Find where the given text appears and provide that cell's center as [x, y] coordinate. 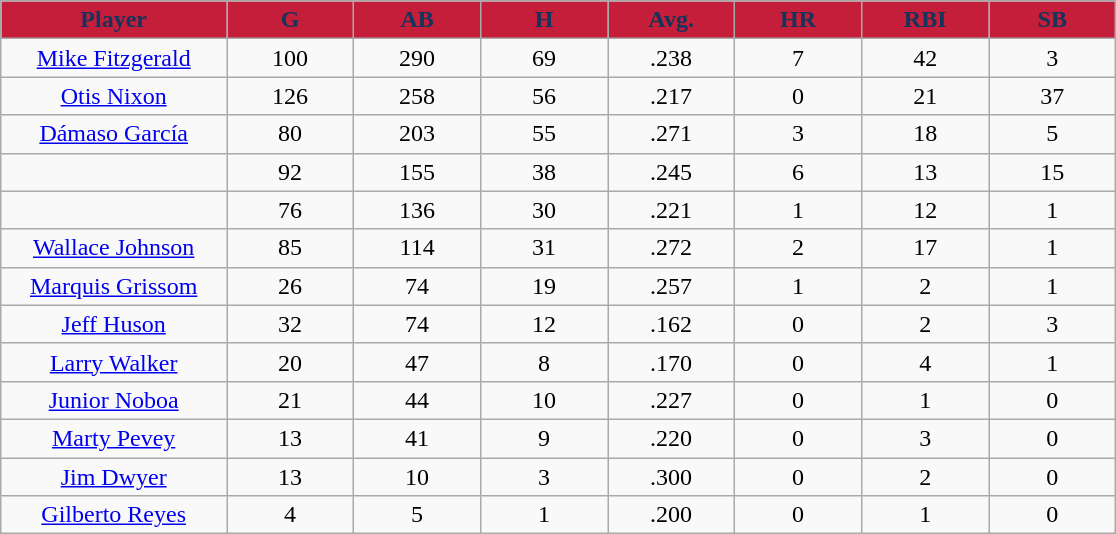
Larry Walker [114, 362]
42 [926, 58]
26 [290, 286]
41 [418, 438]
114 [418, 248]
Marty Pevey [114, 438]
.245 [672, 172]
80 [290, 134]
7 [798, 58]
92 [290, 172]
H [544, 20]
69 [544, 58]
290 [418, 58]
.272 [672, 248]
Junior Noboa [114, 400]
136 [418, 210]
9 [544, 438]
258 [418, 96]
100 [290, 58]
8 [544, 362]
SB [1052, 20]
Jim Dwyer [114, 477]
.257 [672, 286]
56 [544, 96]
.200 [672, 515]
155 [418, 172]
19 [544, 286]
6 [798, 172]
.227 [672, 400]
Dámaso García [114, 134]
55 [544, 134]
Avg. [672, 20]
.170 [672, 362]
15 [1052, 172]
.221 [672, 210]
.271 [672, 134]
17 [926, 248]
Jeff Huson [114, 324]
Wallace Johnson [114, 248]
Gilberto Reyes [114, 515]
.162 [672, 324]
203 [418, 134]
AB [418, 20]
.217 [672, 96]
G [290, 20]
32 [290, 324]
85 [290, 248]
Marquis Grissom [114, 286]
37 [1052, 96]
Mike Fitzgerald [114, 58]
30 [544, 210]
31 [544, 248]
Otis Nixon [114, 96]
18 [926, 134]
.238 [672, 58]
76 [290, 210]
HR [798, 20]
RBI [926, 20]
.300 [672, 477]
38 [544, 172]
20 [290, 362]
44 [418, 400]
126 [290, 96]
.220 [672, 438]
47 [418, 362]
Player [114, 20]
